Output the (X, Y) coordinate of the center of the cell containing the given text.  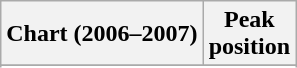
Peakposition (249, 34)
Chart (2006–2007) (102, 34)
